Determine the (X, Y) coordinate at the center of the cell enclosing the given text.  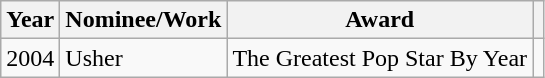
Usher (144, 58)
Award (380, 20)
Nominee/Work (144, 20)
The Greatest Pop Star By Year (380, 58)
Year (30, 20)
2004 (30, 58)
